Search for the cell housing the specified text and yield its (X, Y) center coordinate. 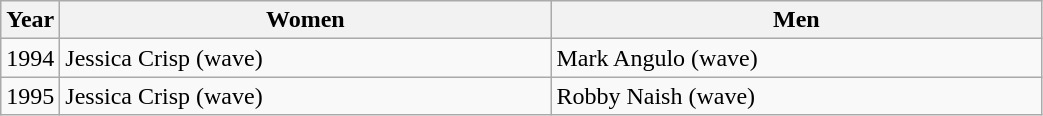
Mark Angulo (wave) (796, 58)
Women (306, 20)
Year (30, 20)
Men (796, 20)
1995 (30, 96)
Robby Naish (wave) (796, 96)
1994 (30, 58)
